From the cell containing the given text, extract its center point as (X, Y) coordinate. 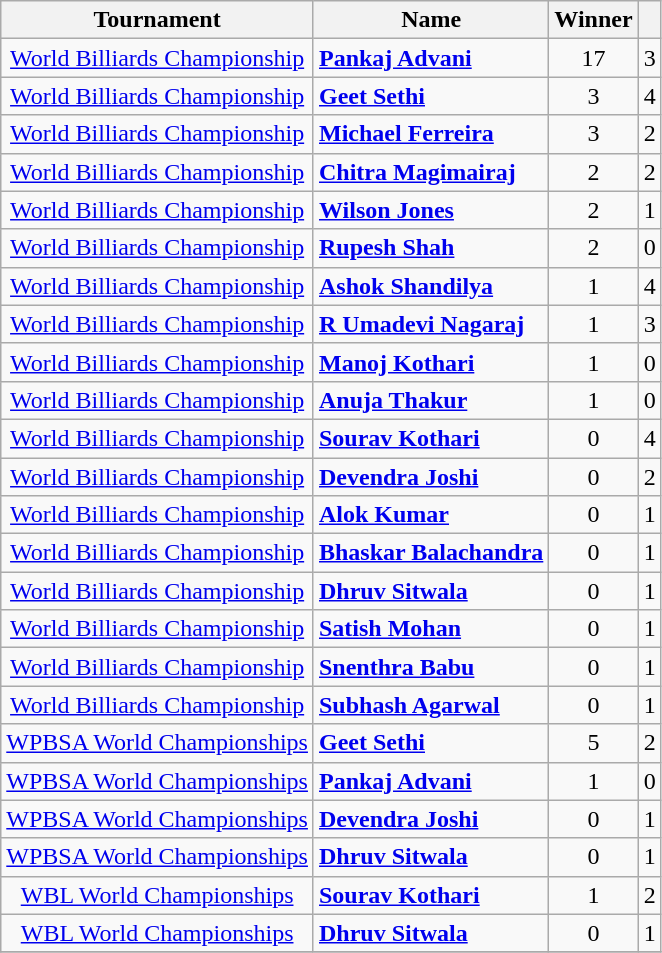
Satish Mohan (430, 629)
Wilson Jones (430, 210)
5 (594, 743)
Michael Ferreira (430, 134)
Name (430, 20)
Anuja Thakur (430, 400)
R Umadevi Nagaraj (430, 324)
Tournament (158, 20)
Manoj Kothari (430, 362)
Ashok Shandilya (430, 286)
17 (594, 58)
Bhaskar Balachandra (430, 553)
Subhash Agarwal (430, 705)
Winner (594, 20)
Rupesh Shah (430, 248)
Chitra Magimairaj (430, 172)
Snenthra Babu (430, 667)
Alok Kumar (430, 515)
